Return (x, y) of the center of cell containing provided text 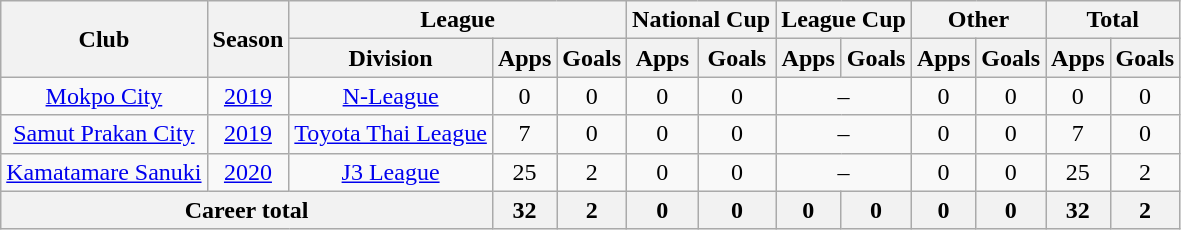
League Cup (844, 20)
Mokpo City (104, 96)
2020 (248, 172)
Kamatamare Sanuki (104, 172)
Other (978, 20)
Toyota Thai League (391, 134)
Division (391, 58)
League (458, 20)
Total (1113, 20)
Season (248, 39)
Club (104, 39)
Career total (247, 210)
J3 League (391, 172)
N-League (391, 96)
Samut Prakan City (104, 134)
National Cup (702, 20)
